Determine the [X, Y] coordinate at the center of the cell enclosing the given text.  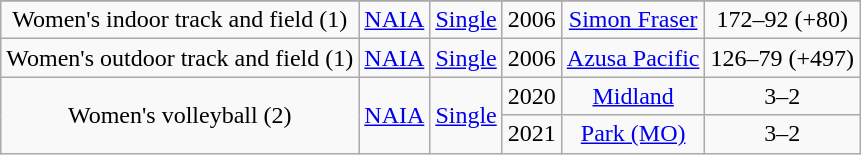
Park (MO) [633, 134]
2021 [532, 134]
172–92 (+80) [782, 20]
Midland [633, 96]
Women's indoor track and field (1) [180, 20]
Simon Fraser [633, 20]
Women's volleyball (2) [180, 115]
2020 [532, 96]
Azusa Pacific [633, 58]
Women's outdoor track and field (1) [180, 58]
126–79 (+497) [782, 58]
